Return [X, Y] of the center of cell containing provided text 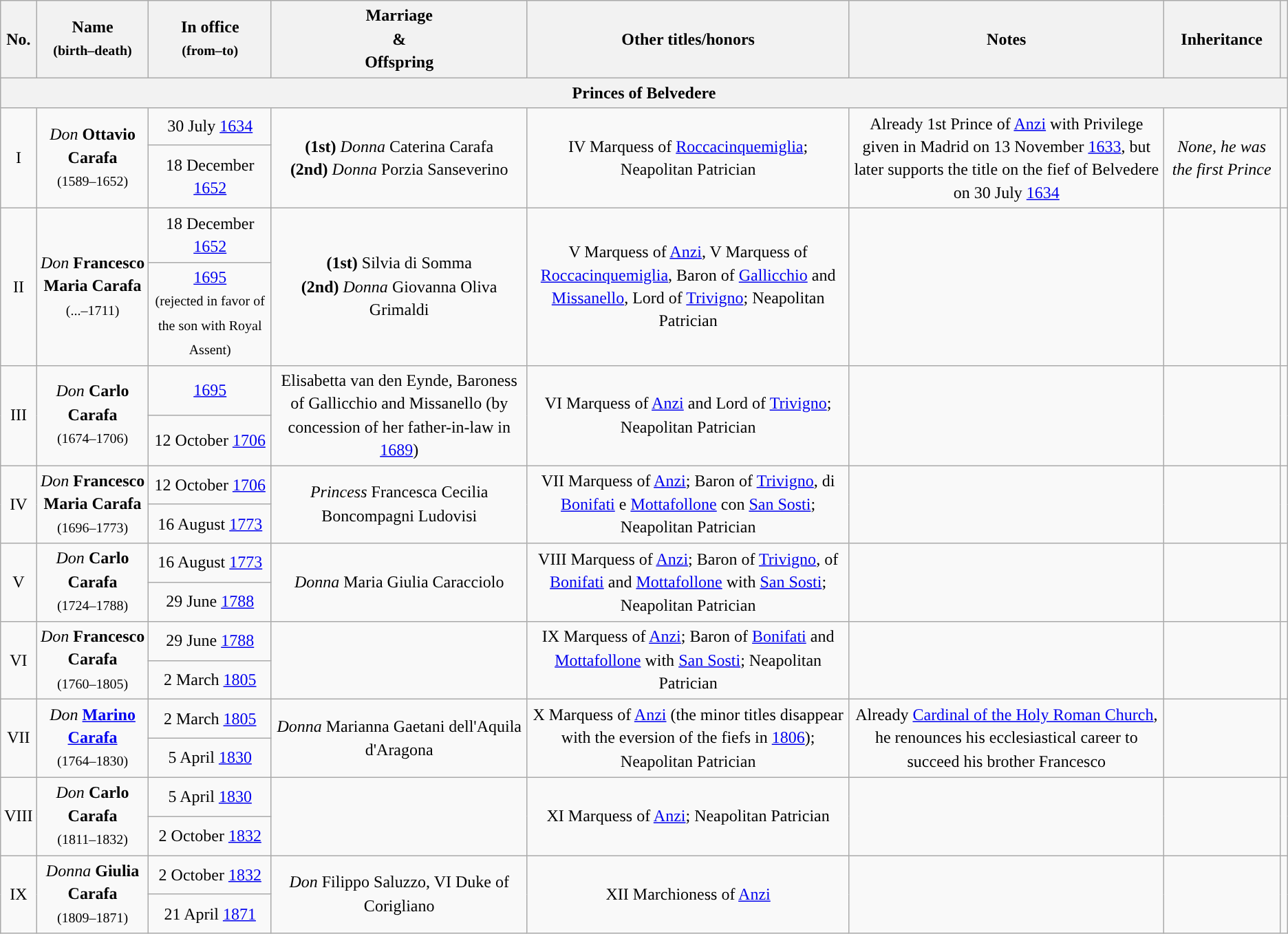
In office(from–to) [210, 39]
Name(birth–death) [92, 39]
Don Carlo Carafa(1674–1706) [92, 415]
VII Marquess of Anzi; Baron of Trivigno, di Bonifati e Mottafollone con San Sosti; Neapolitan Patrician [688, 505]
Don Francesco Carafa(1760–1805) [92, 660]
Don Ottavio Carafa(1589–1652) [92, 158]
Elisabetta van den Eynde, Baroness of Gallicchio and Missanello (by concession of her father-in-law in 1689) [399, 415]
VIII [19, 816]
VII [19, 739]
(1st) Donna Caterina Carafa(2nd) Donna Porzia Sanseverino [399, 158]
III [19, 415]
IV [19, 505]
I [19, 158]
Don Francesco Maria Carafa(...–1711) [92, 287]
Inheritance [1222, 39]
Don Filippo Saluzzo, VI Duke of Corigliano [399, 894]
Princes of Belvedere [644, 94]
V Marquess of Anzi, V Marquess of Roccacinquemiglia, Baron of Gallicchio and Missanello, Lord of Trivigno; Neapolitan Patrician [688, 287]
VI Marquess of Anzi and Lord of Trivigno; Neapolitan Patrician [688, 415]
IX Marquess of Anzi; Baron of Bonifati and Mottafollone with San Sosti; Neapolitan Patrician [688, 660]
Already Cardinal of the Holy Roman Church, he renounces his ecclesiastical career to succeed his brother Francesco [1006, 739]
Notes [1006, 39]
Already 1st Prince of Anzi with Privilege given in Madrid on 13 November 1633, but later supports the title on the fief of Belvedere on 30 July 1634 [1006, 158]
V [19, 582]
30 July 1634 [210, 127]
VI [19, 660]
XI Marquess of Anzi; Neapolitan Patrician [688, 816]
Donna Marianna Gaetani dell'Aquila d'Aragona [399, 739]
Don Marino Carafa(1764–1830) [92, 739]
Marriage&Offspring [399, 39]
21 April 1871 [210, 913]
Donna Maria Giulia Caracciolo [399, 582]
None, he was the first Prince [1222, 158]
Princess Francesca Cecilia Boncompagni Ludovisi [399, 505]
Don Francesco Maria Carafa(1696–1773) [92, 505]
X Marquess of Anzi (the minor titles disappear with the eversion of the fiefs in 1806); Neapolitan Patrician [688, 739]
Donna Giulia Carafa(1809–1871) [92, 894]
Don Carlo Carafa(1724–1788) [92, 582]
VIII Marquess of Anzi; Baron of Trivigno, of Bonifati and Mottafollone with San Sosti; Neapolitan Patrician [688, 582]
Other titles/honors [688, 39]
IV Marquess of Roccacinquemiglia; Neapolitan Patrician [688, 158]
Don Carlo Carafa(1811–1832) [92, 816]
(1st) Silvia di Somma(2nd) Donna Giovanna Oliva Grimaldi [399, 287]
1695 [210, 391]
No. [19, 39]
1695(rejected in favor of the son with Royal Assent) [210, 314]
IX [19, 894]
XII Marchioness of Anzi [688, 894]
II [19, 287]
